Identify which cell holds the provided text, then report its (X, Y) central coordinate. 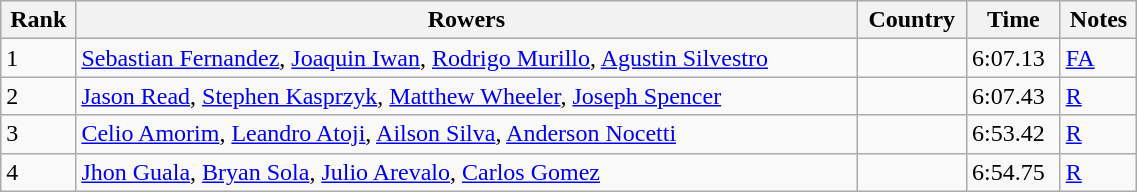
Notes (1098, 20)
Jhon Guala, Bryan Sola, Julio Arevalo, Carlos Gomez (466, 172)
Sebastian Fernandez, Joaquin Iwan, Rodrigo Murillo, Agustin Silvestro (466, 58)
3 (38, 134)
FA (1098, 58)
6:54.75 (1013, 172)
6:53.42 (1013, 134)
Country (912, 20)
Jason Read, Stephen Kasprzyk, Matthew Wheeler, Joseph Spencer (466, 96)
2 (38, 96)
Rank (38, 20)
6:07.43 (1013, 96)
Celio Amorim, Leandro Atoji, Ailson Silva, Anderson Nocetti (466, 134)
6:07.13 (1013, 58)
Time (1013, 20)
4 (38, 172)
1 (38, 58)
Rowers (466, 20)
